Locate the cell with the specified text and output its [x, y] center coordinate. 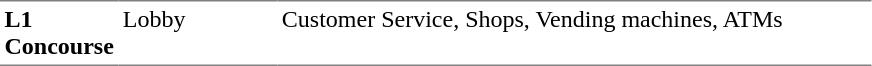
Lobby [198, 33]
Customer Service, Shops, Vending machines, ATMs [574, 33]
L1Concourse [59, 33]
